Detect which cell encompasses the target text, then output its [x, y] center coordinate. 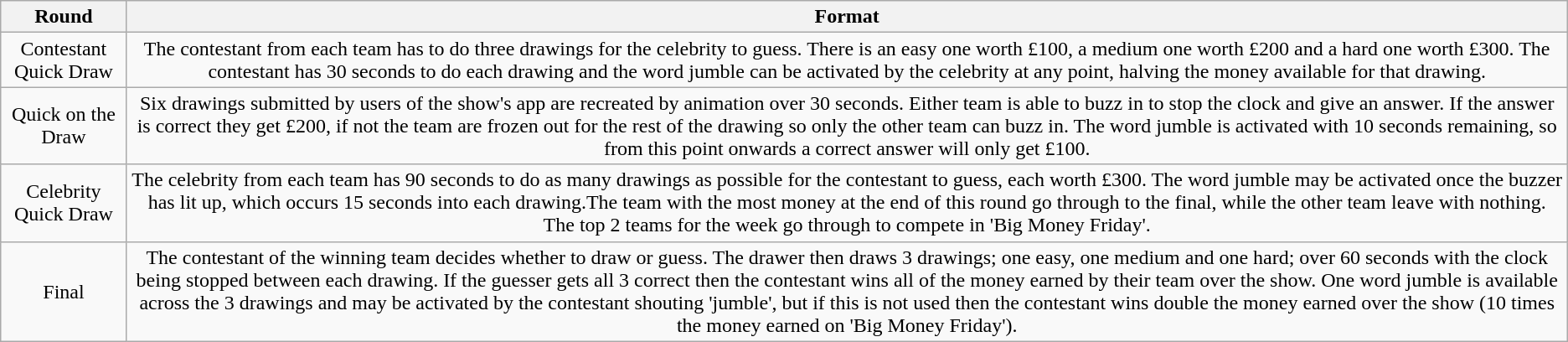
Round [64, 17]
Contestant Quick Draw [64, 60]
Final [64, 292]
Format [847, 17]
Celebrity Quick Draw [64, 203]
Quick on the Draw [64, 126]
